Find where the given text appears and provide that cell's center as (x, y) coordinate. 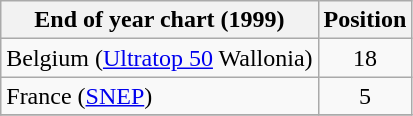
Belgium (Ultratop 50 Wallonia) (160, 58)
France (SNEP) (160, 96)
Position (365, 20)
5 (365, 96)
End of year chart (1999) (160, 20)
18 (365, 58)
